Return the [x, y] coordinate for the center point of the cell that contains the specified text.  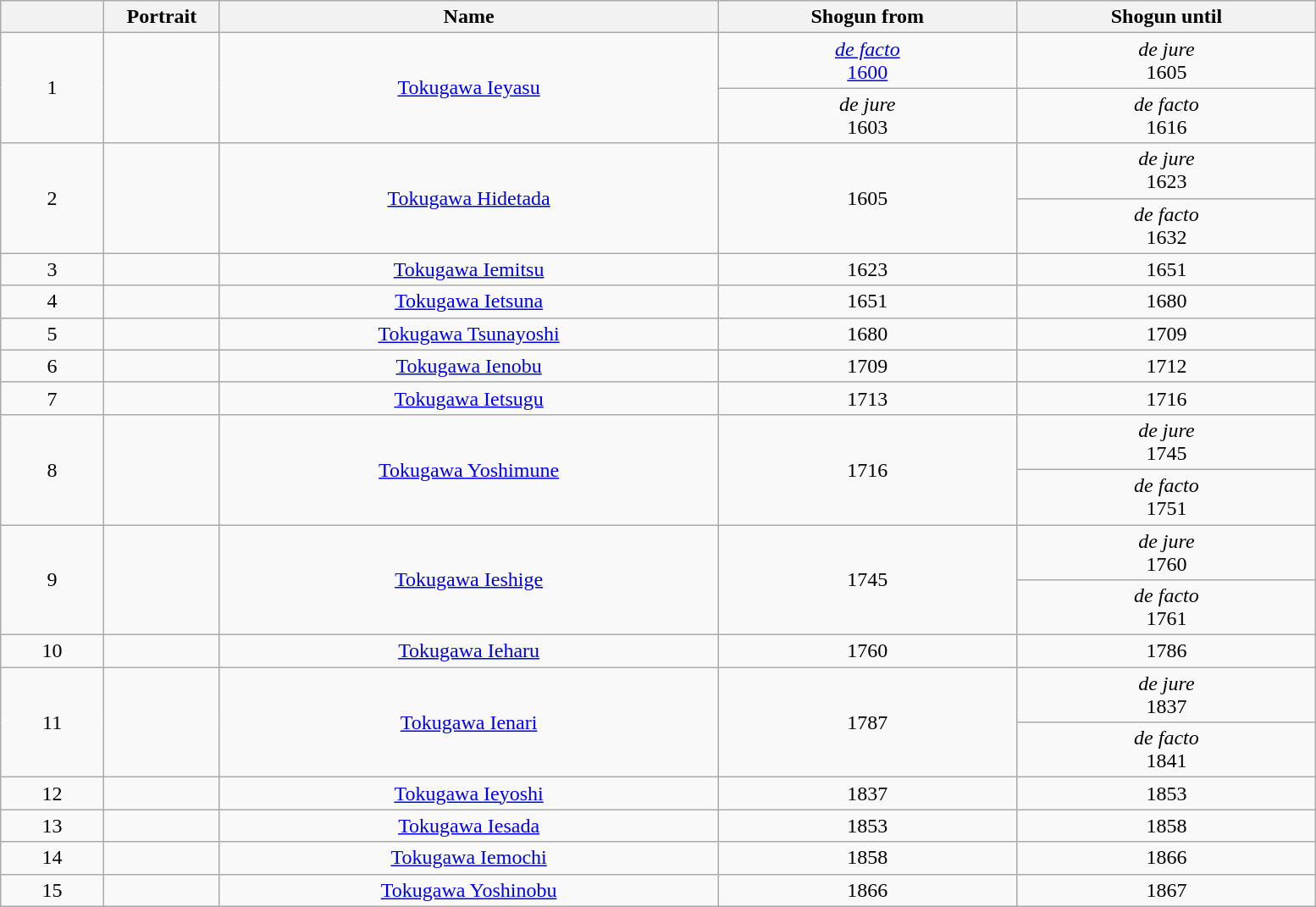
de jure1760 [1167, 552]
Tokugawa Tsunayoshi [468, 334]
1786 [1167, 651]
Tokugawa Ienobu [468, 366]
Tokugawa Ienari [468, 722]
9 [53, 580]
Tokugawa Iemochi [468, 858]
de jure1623 [1167, 171]
1745 [867, 580]
3 [53, 269]
de facto1841 [1167, 750]
Name [468, 17]
10 [53, 651]
1 [53, 88]
6 [53, 366]
Tokugawa Hidetada [468, 198]
1605 [867, 198]
14 [53, 858]
de facto1632 [1167, 225]
de jure1837 [1167, 694]
Tokugawa Ieyasu [468, 88]
Portrait [161, 17]
Shogun from [867, 17]
1867 [1167, 890]
5 [53, 334]
4 [53, 301]
de facto1600 [867, 61]
1787 [867, 722]
15 [53, 890]
Shogun until [1167, 17]
11 [53, 722]
Tokugawa Iemitsu [468, 269]
Tokugawa Yoshimune [468, 469]
de jure1605 [1167, 61]
de facto1751 [1167, 496]
Tokugawa Yoshinobu [468, 890]
1760 [867, 651]
8 [53, 469]
1712 [1167, 366]
Tokugawa Ietsugu [468, 398]
2 [53, 198]
de jure1745 [1167, 442]
1623 [867, 269]
Tokugawa Ieshige [468, 580]
1837 [867, 794]
Tokugawa Ieyoshi [468, 794]
Tokugawa Ieharu [468, 651]
13 [53, 826]
12 [53, 794]
7 [53, 398]
de facto1761 [1167, 608]
de jure1603 [867, 115]
de facto1616 [1167, 115]
1713 [867, 398]
Tokugawa Ietsuna [468, 301]
Tokugawa Iesada [468, 826]
